Return (x, y) of the center of cell containing provided text 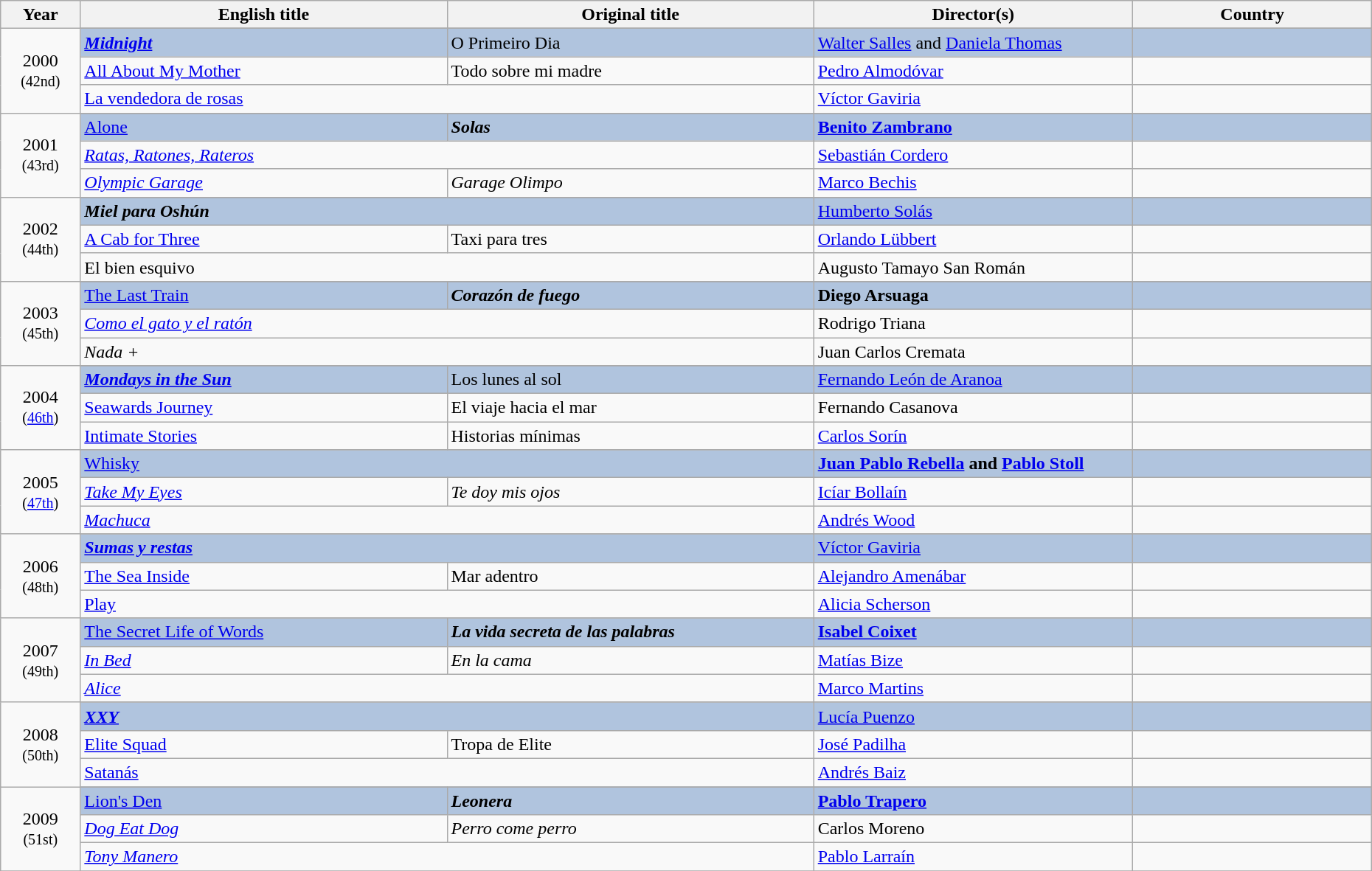
Tony Manero (447, 857)
Nada + (447, 352)
Year (41, 15)
O Primeiro Dia (630, 43)
Ratas, Ratones, Rateros (447, 155)
Tropa de Elite (630, 744)
Solas (630, 127)
Marco Martins (973, 688)
Juan Carlos Cremata (973, 352)
Mondays in the Sun (264, 380)
La vendedora de rosas (447, 99)
Perro come perro (630, 829)
Te doy mis ojos (630, 492)
2006(48th) (41, 576)
Marco Bechis (973, 183)
Alejandro Amenábar (973, 576)
In Bed (264, 660)
Lucía Puenzo (973, 716)
English title (264, 15)
Machuca (447, 520)
Alice (447, 688)
The Secret Life of Words (264, 632)
El viaje hacia el mar (630, 408)
Matías Bize (973, 660)
Humberto Solás (973, 211)
El bien esquivo (447, 267)
Country (1253, 15)
Pablo Trapero (973, 800)
Take My Eyes (264, 492)
Diego Arsuaga (973, 295)
José Padilha (973, 744)
The Sea Inside (264, 576)
All About My Mother (264, 71)
Mar adentro (630, 576)
Los lunes al sol (630, 380)
Seawards Journey (264, 408)
Andrés Baiz (973, 772)
Alone (264, 127)
Pedro Almodóvar (973, 71)
Andrés Wood (973, 520)
Sebastián Cordero (973, 155)
Whisky (447, 464)
2003(45th) (41, 323)
Elite Squad (264, 744)
Miel para Oshún (447, 211)
Intimate Stories (264, 436)
2004(46th) (41, 408)
Midnight (264, 43)
Leonera (630, 800)
Corazón de fuego (630, 295)
2005(47th) (41, 492)
Isabel Coixet (973, 632)
Carlos Moreno (973, 829)
Alicia Scherson (973, 604)
2001(43rd) (41, 155)
Icíar Bollaín (973, 492)
2009(51st) (41, 828)
2000(42nd) (41, 71)
Juan Pablo Rebella and Pablo Stoll (973, 464)
Sumas y restas (447, 548)
Garage Olimpo (630, 183)
Todo sobre mi madre (630, 71)
2008(50th) (41, 744)
Original title (630, 15)
Como el gato y el ratón (447, 323)
Fernando León de Aranoa (973, 380)
Director(s) (973, 15)
Play (447, 604)
Fernando Casanova (973, 408)
XXY (447, 716)
Satanás (447, 772)
Rodrigo Triana (973, 323)
Lion's Den (264, 800)
Pablo Larraín (973, 857)
2002(44th) (41, 239)
Dog Eat Dog (264, 829)
Olympic Garage (264, 183)
2007(49th) (41, 660)
The Last Train (264, 295)
Augusto Tamayo San Román (973, 267)
La vida secreta de las palabras (630, 632)
Orlando Lübbert (973, 239)
Carlos Sorín (973, 436)
A Cab for Three (264, 239)
Benito Zambrano (973, 127)
En la cama (630, 660)
Taxi para tres (630, 239)
Walter Salles and Daniela Thomas (973, 43)
Historias mínimas (630, 436)
